For the text-containing cell, return its midpoint in (x, y) coordinate format. 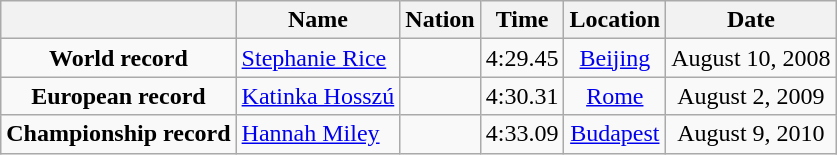
Location (615, 20)
European record (118, 96)
Hannah Miley (318, 134)
August 2, 2009 (751, 96)
Time (522, 20)
Date (751, 20)
Beijing (615, 58)
Budapest (615, 134)
Nation (440, 20)
4:33.09 (522, 134)
World record (118, 58)
August 9, 2010 (751, 134)
Name (318, 20)
August 10, 2008 (751, 58)
Rome (615, 96)
Stephanie Rice (318, 58)
4:29.45 (522, 58)
Championship record (118, 134)
4:30.31 (522, 96)
Katinka Hosszú (318, 96)
